Determine the (x, y) coordinate at the center of the cell enclosing the given text.  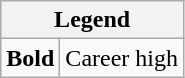
Bold (30, 58)
Legend (92, 20)
Career high (122, 58)
